Detect which cell encompasses the target text, then output its (x, y) center coordinate. 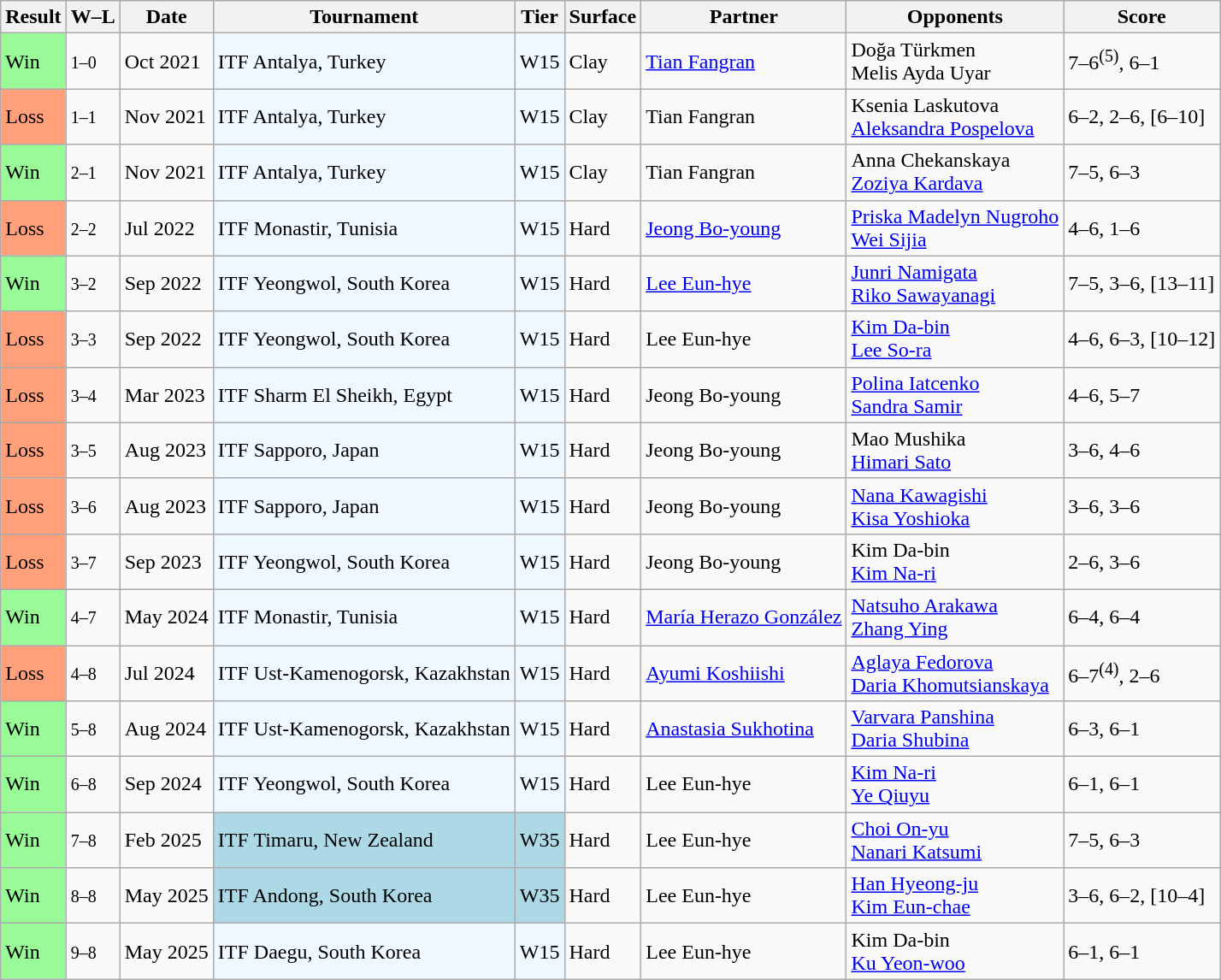
Anastasia Sukhotina (744, 729)
Kim Na-ri Ye Qiuyu (955, 785)
4–8 (92, 672)
Doğa Türkmen Melis Ayda Uyar (955, 62)
ITF Sharm El Sheikh, Egypt (364, 395)
6–8 (92, 785)
ITF Andong, South Korea (364, 896)
5–8 (92, 729)
3–6, 4–6 (1142, 450)
2–2 (92, 227)
Sep 2023 (166, 561)
2–6, 3–6 (1142, 561)
4–6, 1–6 (1142, 227)
Result (33, 17)
Feb 2025 (166, 840)
9–8 (92, 951)
7–8 (92, 840)
Kim Da-bin Kim Na-ri (955, 561)
3–3 (92, 339)
Kim Da-bin Ku Yeon-woo (955, 951)
Ayumi Koshiishi (744, 672)
Polina Iatcenko Sandra Samir (955, 395)
Choi On-yu Nanari Katsumi (955, 840)
Han Hyeong-ju Kim Eun-chae (955, 896)
Kim Da-bin Lee So-ra (955, 339)
Score (1142, 17)
3–6 (92, 506)
4–6, 5–7 (1142, 395)
ITF Timaru, New Zealand (364, 840)
6–7(4), 2–6 (1142, 672)
Aglaya Fedorova Daria Khomutsianskaya (955, 672)
Opponents (955, 17)
María Herazo González (744, 617)
ITF Daegu, South Korea (364, 951)
3–5 (92, 450)
Priska Madelyn Nugroho Wei Sijia (955, 227)
6–2, 2–6, [6–10] (1142, 116)
Sep 2024 (166, 785)
Anna Chekanskaya Zoziya Kardava (955, 173)
W–L (92, 17)
Jul 2024 (166, 672)
3–6, 3–6 (1142, 506)
1–1 (92, 116)
4–7 (92, 617)
May 2024 (166, 617)
Tier (540, 17)
4–6, 6–3, [10–12] (1142, 339)
6–3, 6–1 (1142, 729)
3–2 (92, 284)
3–6, 6–2, [10–4] (1142, 896)
7–6(5), 6–1 (1142, 62)
Natsuho Arakawa Zhang Ying (955, 617)
Nana Kawagishi Kisa Yoshioka (955, 506)
3–7 (92, 561)
Date (166, 17)
6–4, 6–4 (1142, 617)
Varvara Panshina Daria Shubina (955, 729)
Tournament (364, 17)
8–8 (92, 896)
Jul 2022 (166, 227)
Mao Mushika Himari Sato (955, 450)
Partner (744, 17)
3–4 (92, 395)
Surface (603, 17)
Mar 2023 (166, 395)
Ksenia Laskutova Aleksandra Pospelova (955, 116)
Junri Namigata Riko Sawayanagi (955, 284)
Oct 2021 (166, 62)
Aug 2024 (166, 729)
7–5, 3–6, [13–11] (1142, 284)
1–0 (92, 62)
2–1 (92, 173)
